Search for the cell housing the specified text and yield its (X, Y) center coordinate. 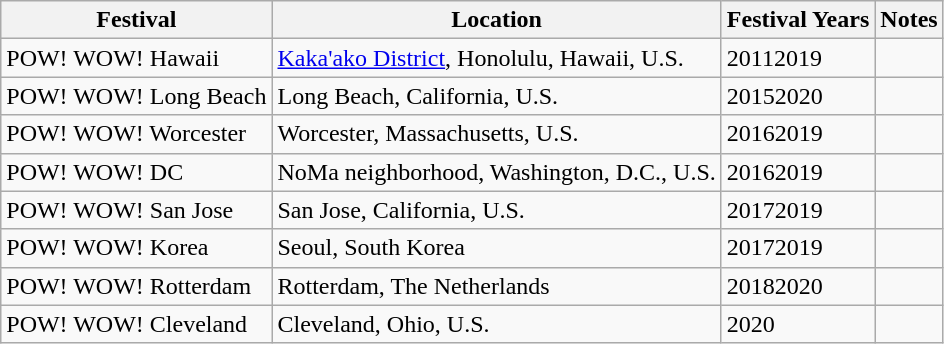
Rotterdam, The Netherlands (496, 286)
Long Beach, California, U.S. (496, 96)
20182020 (798, 286)
POW! WOW! San Jose (136, 210)
POW! WOW! DC (136, 172)
2020 (798, 324)
Kaka'ako District, Honolulu, Hawaii, U.S. (496, 58)
POW! WOW! Rotterdam (136, 286)
Notes (909, 20)
Seoul, South Korea (496, 248)
Festival Years (798, 20)
Festival (136, 20)
POW! WOW! Worcester (136, 134)
POW! WOW! Cleveland (136, 324)
NoMa neighborhood, Washington, D.C., U.S. (496, 172)
San Jose, California, U.S. (496, 210)
Cleveland, Ohio, U.S. (496, 324)
20152020 (798, 96)
POW! WOW! Hawaii (136, 58)
20112019 (798, 58)
POW! WOW! Long Beach (136, 96)
Worcester, Massachusetts, U.S. (496, 134)
POW! WOW! Korea (136, 248)
Location (496, 20)
